Extract the (x, y) coordinate from the center of the cell holding the provided text.  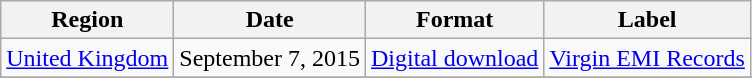
Digital download (455, 58)
Date (270, 20)
United Kingdom (88, 58)
Format (455, 20)
September 7, 2015 (270, 58)
Region (88, 20)
Virgin EMI Records (647, 58)
Label (647, 20)
